Search for the cell housing the specified text and yield its (x, y) center coordinate. 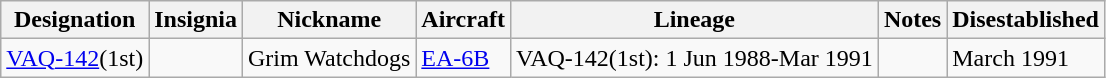
Aircraft (464, 20)
Notes (912, 20)
Disestablished (1026, 20)
Grim Watchdogs (328, 58)
VAQ-142(1st) (75, 58)
Lineage (694, 20)
Designation (75, 20)
VAQ-142(1st): 1 Jun 1988-Mar 1991 (694, 58)
Nickname (328, 20)
March 1991 (1026, 58)
Insignia (196, 20)
EA-6B (464, 58)
